Return [x, y] of the center of cell containing provided text 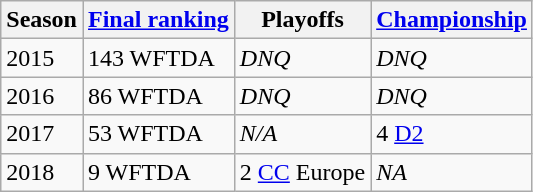
N/A [302, 134]
2018 [42, 172]
Championship [452, 20]
NA [452, 172]
2017 [42, 134]
53 WFTDA [158, 134]
2015 [42, 58]
2016 [42, 96]
4 D2 [452, 134]
86 WFTDA [158, 96]
Season [42, 20]
9 WFTDA [158, 172]
Final ranking [158, 20]
Playoffs [302, 20]
2 CC Europe [302, 172]
143 WFTDA [158, 58]
